From the cell containing the given text, extract its center point as [X, Y] coordinate. 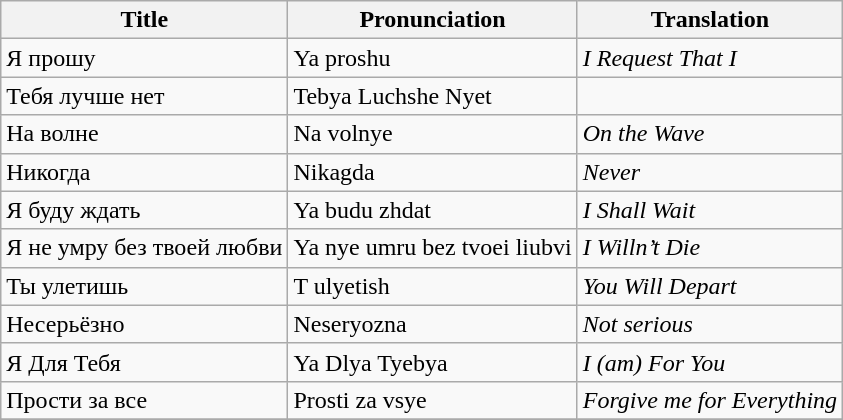
Title [144, 20]
I Willn’t Die [710, 248]
Ya nye umru bez tvoei liubvi [432, 248]
На волне [144, 134]
Forgive me for Everything [710, 400]
Never [710, 172]
Я Для Тебя [144, 362]
I (am) For You [710, 362]
Prosti za vsye [432, 400]
Ты улетишь [144, 286]
Тебя лучше нет [144, 96]
Translation [710, 20]
Na volnye [432, 134]
Никогда [144, 172]
Nikagda [432, 172]
Tebya Luchshe Nyet [432, 96]
Прости за все [144, 400]
I Shall Wait [710, 210]
On the Wave [710, 134]
Я прошу [144, 58]
T ulyetish [432, 286]
Pronunciation [432, 20]
Я не умру без твоей любви [144, 248]
Ya proshu [432, 58]
Ya Dlya Tyebya [432, 362]
Несерьёзно [144, 324]
Я буду ждать [144, 210]
Neseryozna [432, 324]
Not serious [710, 324]
Ya budu zhdat [432, 210]
I Request That I [710, 58]
You Will Depart [710, 286]
